From the cell containing the given text, extract its center point as (x, y) coordinate. 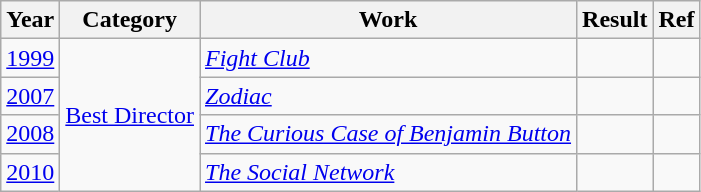
Category (130, 20)
2010 (30, 172)
Zodiac (388, 96)
Result (615, 20)
Best Director (130, 115)
Year (30, 20)
Ref (676, 20)
2008 (30, 134)
2007 (30, 96)
1999 (30, 58)
The Social Network (388, 172)
Work (388, 20)
The Curious Case of Benjamin Button (388, 134)
Fight Club (388, 58)
